Scan for the cell matching the given text and deliver its [x, y] coordinate at center. 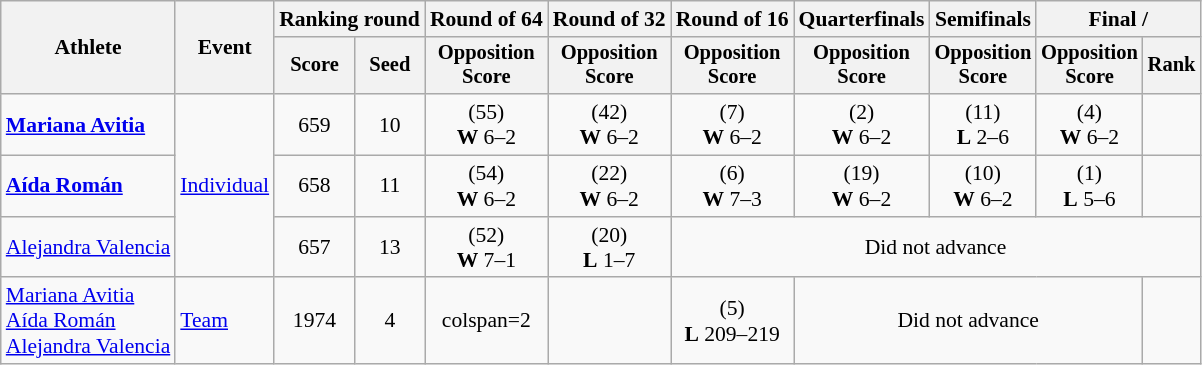
Round of 16 [732, 19]
Event [224, 48]
(42)W 6–2 [610, 124]
Seed [390, 66]
Mariana Avitia [88, 124]
Score [314, 66]
Semifinals [984, 19]
Final / [1118, 19]
Mariana AvitiaAída RománAlejandra Valencia [88, 322]
11 [390, 186]
Rank [1172, 66]
Quarterfinals [862, 19]
(6)W 7–3 [732, 186]
Round of 64 [486, 19]
(20)L 1–7 [610, 248]
(1)L 5–6 [1090, 186]
colspan=2 [486, 322]
13 [390, 248]
659 [314, 124]
(11)L 2–6 [984, 124]
(5)L 209–219 [732, 322]
658 [314, 186]
(55)W 6–2 [486, 124]
Ranking round [350, 19]
Athlete [88, 48]
(19)W 6–2 [862, 186]
(22)W 6–2 [610, 186]
(7)W 6–2 [732, 124]
Individual [224, 186]
(52)W 7–1 [486, 248]
Team [224, 322]
Alejandra Valencia [88, 248]
(10)W 6–2 [984, 186]
(2)W 6–2 [862, 124]
10 [390, 124]
Round of 32 [610, 19]
Aída Román [88, 186]
4 [390, 322]
1974 [314, 322]
(54)W 6–2 [486, 186]
657 [314, 248]
(4)W 6–2 [1090, 124]
